Provide the [X, Y] coordinate of the cell's center where the given text is located.  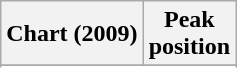
Peakposition [189, 34]
Chart (2009) [72, 34]
